Find where the given text appears and provide that cell's center as [X, Y] coordinate. 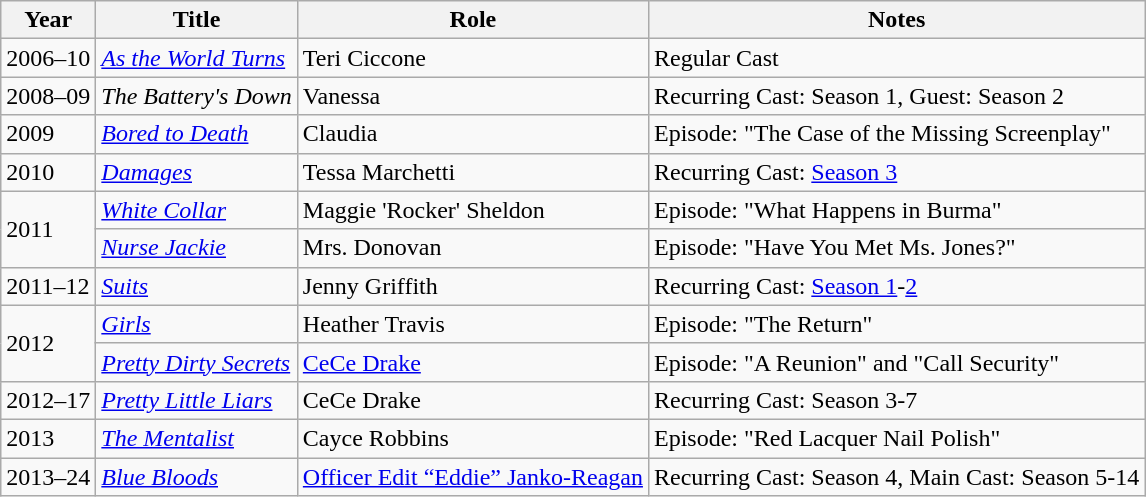
Recurring Cast: Season 1-2 [896, 286]
2006–10 [48, 58]
Recurring Cast: Season 1, Guest: Season 2 [896, 96]
2011 [48, 229]
2009 [48, 134]
Episode: "Have You Met Ms. Jones?" [896, 248]
2012 [48, 343]
Vanessa [472, 96]
2011–12 [48, 286]
2010 [48, 172]
Pretty Dirty Secrets [197, 362]
Heather Travis [472, 324]
Suits [197, 286]
Episode: "Red Lacquer Nail Polish" [896, 438]
The Mentalist [197, 438]
Mrs. Donovan [472, 248]
Officer Edit “Eddie” Janko-Reagan [472, 477]
Teri Ciccone [472, 58]
Regular Cast [896, 58]
Cayce Robbins [472, 438]
Blue Bloods [197, 477]
White Collar [197, 210]
Damages [197, 172]
As the World Turns [197, 58]
Episode: "A Reunion" and "Call Security" [896, 362]
2013–24 [48, 477]
Episode: "The Case of the Missing Screenplay" [896, 134]
Jenny Griffith [472, 286]
Recurring Cast: Season 3 [896, 172]
Nurse Jackie [197, 248]
Girls [197, 324]
Maggie 'Rocker' Sheldon [472, 210]
Bored to Death [197, 134]
The Battery's Down [197, 96]
Tessa Marchetti [472, 172]
Recurring Cast: Season 4, Main Cast: Season 5-14 [896, 477]
Title [197, 20]
Pretty Little Liars [197, 400]
Claudia [472, 134]
Recurring Cast: Season 3-7 [896, 400]
2008–09 [48, 96]
Notes [896, 20]
2012–17 [48, 400]
2013 [48, 438]
Year [48, 20]
Role [472, 20]
Episode: "The Return" [896, 324]
Episode: "What Happens in Burma" [896, 210]
